Capture the cell that displays the provided text and extract its (x, y) central coordinate. 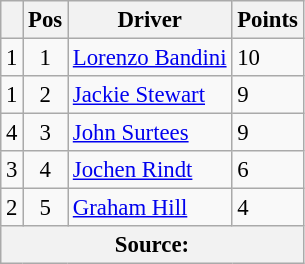
10 (268, 58)
Graham Hill (150, 208)
Source: (152, 245)
Jackie Stewart (150, 95)
John Surtees (150, 133)
Driver (150, 20)
Jochen Rindt (150, 170)
5 (46, 208)
Pos (46, 20)
Lorenzo Bandini (150, 58)
Points (268, 20)
6 (268, 170)
